For the text-containing cell, return its midpoint in (X, Y) coordinate format. 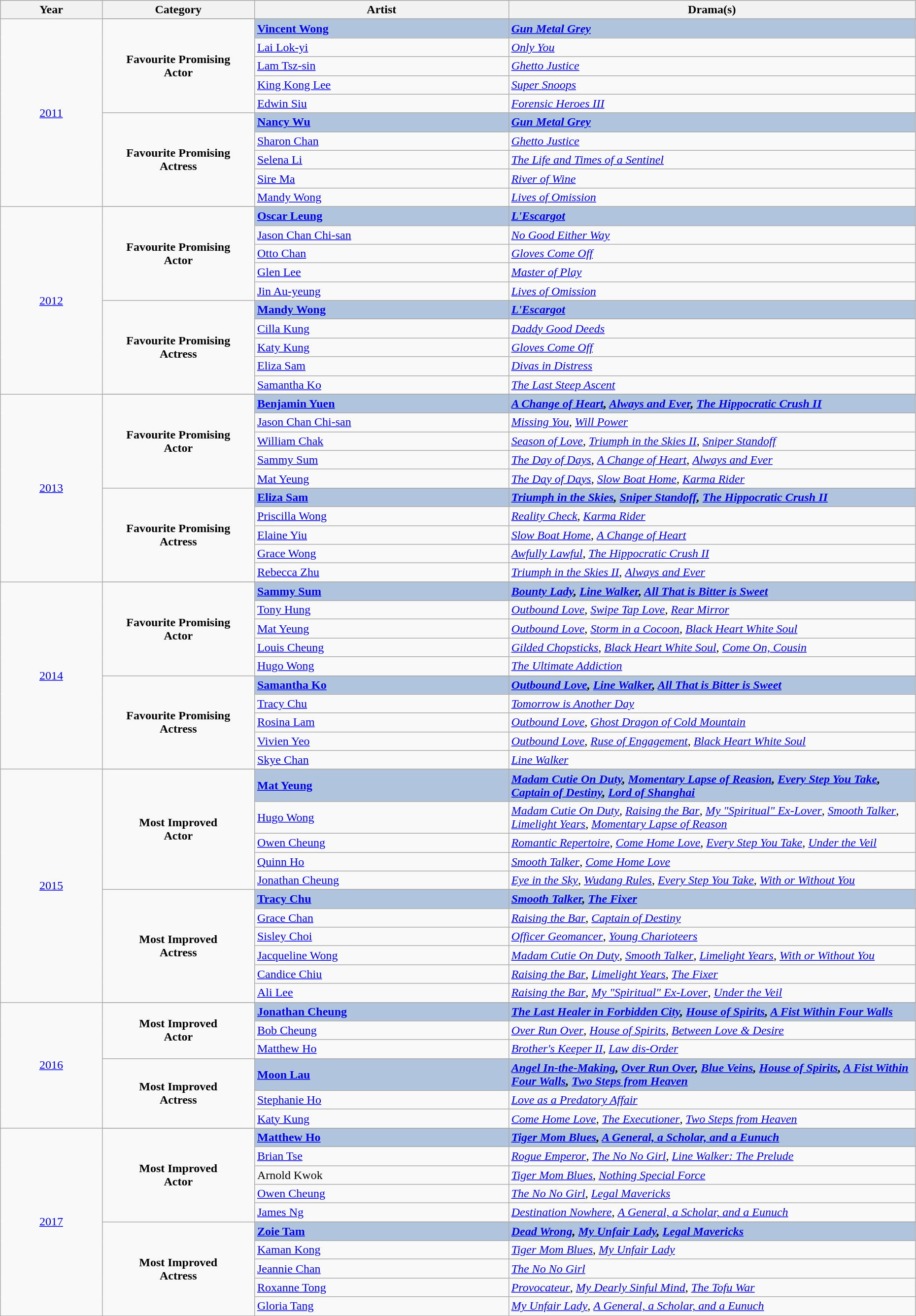
Category (178, 10)
Edwin Siu (381, 103)
Outbound Love, Swipe Tap Love, Rear Mirror (712, 610)
Daddy Good Deeds (712, 329)
Over Run Over, House of Spirits, Between Love & Desire (712, 1030)
Rebecca Zhu (381, 573)
Outbound Love, Ghost Dragon of Cold Mountain (712, 722)
Gloria Tang (381, 1306)
2013 (51, 488)
A Change of Heart, Always and Ever, The Hippocratic Crush II (712, 404)
Bob Cheung (381, 1030)
Quinn Ho (381, 862)
No Good Either Way (712, 235)
Sire Ma (381, 178)
King Kong Lee (381, 85)
Rosina Lam (381, 722)
Angel In-the-Making, Over Run Over, Blue Veins, House of Spirits, A Fist Within Four Walls, Two Steps from Heaven (712, 1074)
Officer Geomancer, Young Charioteers (712, 937)
Dead Wrong, My Unfair Lady, Legal Mavericks (712, 1231)
Triumph in the Skies II, Always and Ever (712, 573)
Smooth Talker, The Fixer (712, 899)
Grace Wong (381, 554)
Come Home Love, The Executioner, Two Steps from Heaven (712, 1118)
Awfully Lawful, The Hippocratic Crush II (712, 554)
2011 (51, 113)
Priscilla Wong (381, 516)
Stephanie Ho (381, 1100)
2014 (51, 676)
Slow Boat Home, A Change of Heart (712, 535)
Candice Chiu (381, 974)
Divas in Distress (712, 366)
Rogue Emperor, The No No Girl, Line Walker: The Prelude (712, 1156)
Tony Hung (381, 610)
The Ultimate Addiction (712, 666)
Nancy Wu (381, 122)
William Chak (381, 441)
Triumph in the Skies, Sniper Standoff, The Hippocratic Crush II (712, 497)
Lai Lok-yi (381, 47)
Arnold Kwok (381, 1175)
Brian Tse (381, 1156)
Provocateur, My Dearly Sinful Mind, The Tofu War (712, 1287)
Gilded Chopsticks, Black Heart White Soul, Come On, Cousin (712, 647)
Oscar Leung (381, 216)
Year (51, 10)
Forensic Heroes III (712, 103)
Roxanne Tong (381, 1287)
Moon Lau (381, 1074)
Artist (381, 10)
Drama(s) (712, 10)
Smooth Talker, Come Home Love (712, 862)
Cilla Kung (381, 329)
Tiger Mom Blues, A General, a Scholar, and a Eunuch (712, 1137)
The Last Steep Ascent (712, 385)
Elaine Yiu (381, 535)
Raising the Bar, Limelight Years, The Fixer (712, 974)
River of Wine (712, 178)
Romantic Repertoire, Come Home Love, Every Step You Take, Under the Veil (712, 843)
My Unfair Lady, A General, a Scholar, and a Eunuch (712, 1306)
The Life and Times of a Sentinel (712, 160)
Line Walker (712, 760)
Outbound Love, Storm in a Cocoon, Black Heart White Soul (712, 629)
Destination Nowhere, A General, a Scholar, and a Eunuch (712, 1213)
The No No Girl (712, 1269)
Benjamin Yuen (381, 404)
Jeannie Chan (381, 1269)
Sisley Choi (381, 937)
Season of Love, Triumph in the Skies II, Sniper Standoff (712, 441)
Eye in the Sky, Wudang Rules, Every Step You Take, With or Without You (712, 880)
Louis Cheung (381, 647)
Kaman Kong (381, 1250)
Tomorrow is Another Day (712, 704)
Outbound Love, Line Walker, All That is Bitter is Sweet (712, 685)
Raising the Bar, My "Spiritual" Ex-Lover, Under the Veil (712, 993)
Glen Lee (381, 272)
Lam Tsz-sin (381, 66)
Missing You, Will Power (712, 422)
Sharon Chan (381, 141)
Jacqueline Wong (381, 955)
Grace Chan (381, 918)
Madam Cutie On Duty, Smooth Talker, Limelight Years, With or Without You (712, 955)
The Day of Days, Slow Boat Home, Karma Rider (712, 478)
Super Snoops (712, 85)
Skye Chan (381, 760)
The No No Girl, Legal Mavericks (712, 1194)
Love as a Predatory Affair (712, 1100)
Vivien Yeo (381, 741)
Master of Play (712, 272)
Otto Chan (381, 254)
James Ng (381, 1213)
Only You (712, 47)
Zoie Tam (381, 1231)
The Last Healer in Forbidden City, House of Spirits, A Fist Within Four Walls (712, 1012)
Madam Cutie On Duty, Momentary Lapse of Reasion, Every Step You Take, Captain of Destiny, Lord of Shanghai (712, 785)
Vincent Wong (381, 29)
Outbound Love, Ruse of Engagement, Black Heart White Soul (712, 741)
Ali Lee (381, 993)
The Day of Days, A Change of Heart, Always and Ever (712, 460)
Tiger Mom Blues, My Unfair Lady (712, 1250)
Brother's Keeper II, Law dis-Order (712, 1049)
Tiger Mom Blues, Nothing Special Force (712, 1175)
Reality Check, Karma Rider (712, 516)
2015 (51, 886)
2016 (51, 1065)
Bounty Lady, Line Walker, All That is Bitter is Sweet (712, 591)
Selena Li (381, 160)
Jin Au-yeung (381, 291)
2017 (51, 1222)
2012 (51, 301)
Madam Cutie On Duty, Raising the Bar, My "Spiritual" Ex-Lover, Smooth Talker, Limelight Years, Momentary Lapse of Reason (712, 817)
Raising the Bar, Captain of Destiny (712, 918)
